For the text-containing cell, return its midpoint in [X, Y] coordinate format. 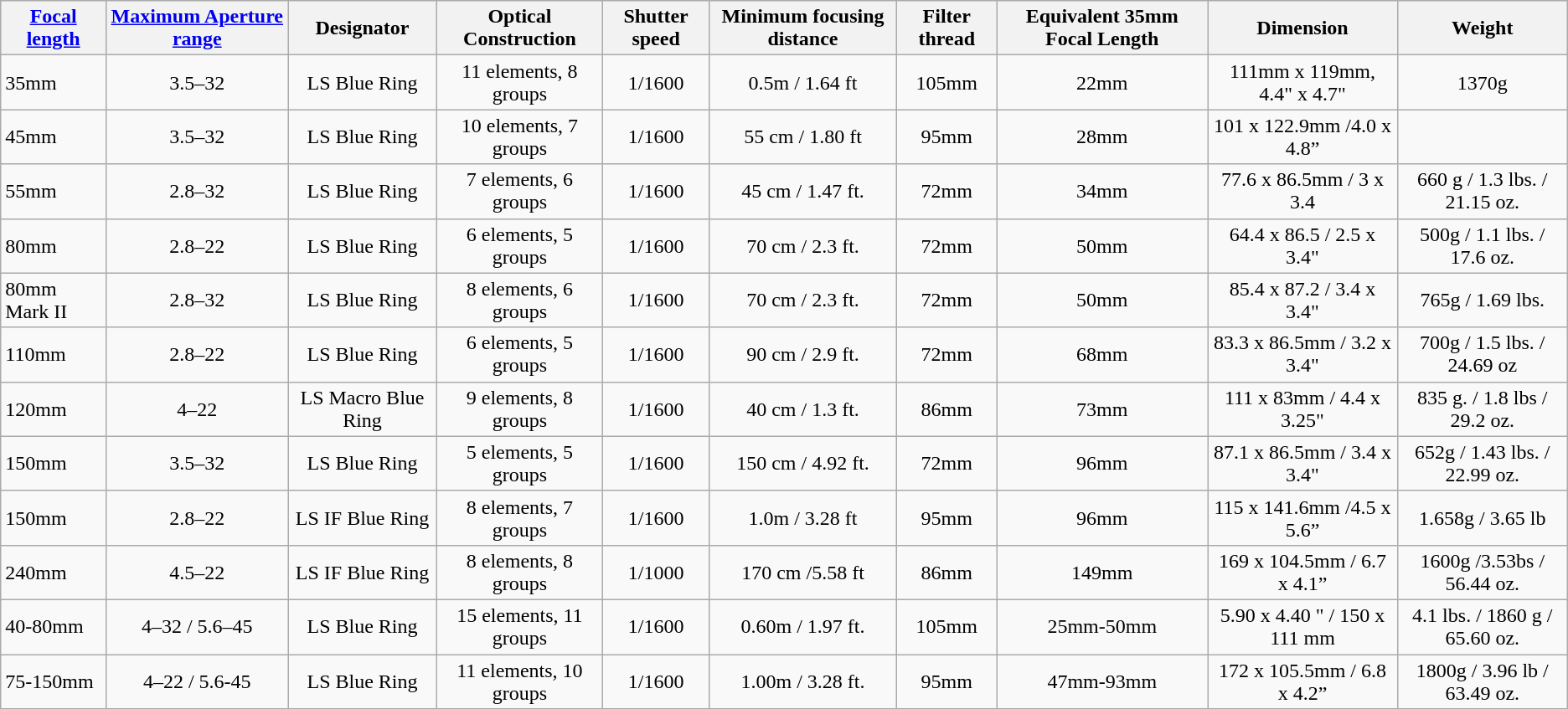
90 cm / 2.9 ft. [802, 355]
68mm [1102, 355]
172 x 105.5mm / 6.8 x 4.2” [1303, 681]
Minimum focusing distance [802, 28]
101 x 122.9mm /4.0 x 4.8” [1303, 137]
55mm [54, 191]
75-150mm [54, 681]
Maximum Aperture range [198, 28]
1800g / 3.96 lb / 63.49 oz. [1483, 681]
80mm [54, 246]
8 elements, 8 groups [519, 573]
110mm [54, 355]
500g / 1.1 lbs. / 17.6 oz. [1483, 246]
4–32 / 5.6–45 [198, 626]
835 g. / 1.8 lbs / 29.2 oz. [1483, 408]
700g / 1.5 lbs. / 24.69 oz [1483, 355]
Dimension [1303, 28]
765g / 1.69 lbs. [1483, 300]
Weight [1483, 28]
Optical Construction [519, 28]
55 cm / 1.80 ft [802, 137]
4–22 / 5.6-45 [198, 681]
111 x 83mm / 4.4 x 3.25" [1303, 408]
150 cm / 4.92 ft. [802, 464]
11 elements, 10 groups [519, 681]
1.0m / 3.28 ft [802, 517]
45 cm / 1.47 ft. [802, 191]
7 elements, 6 groups [519, 191]
73mm [1102, 408]
5.90 x 4.40 " / 150 x 111 mm [1303, 626]
35mm [54, 82]
0.5m / 1.64 ft [802, 82]
25mm-50mm [1102, 626]
1600g /3.53bs / 56.44 oz. [1483, 573]
22mm [1102, 82]
1.658g / 3.65 lb [1483, 517]
652g / 1.43 lbs. / 22.99 oz. [1483, 464]
45mm [54, 137]
149mm [1102, 573]
170 cm /5.58 ft [802, 573]
40-80mm [54, 626]
1.00m / 3.28 ft. [802, 681]
Filter thread [946, 28]
660 g / 1.3 lbs. / 21.15 oz. [1483, 191]
8 elements, 6 groups [519, 300]
4.1 lbs. / 1860 g / 65.60 oz. [1483, 626]
10 elements, 7 groups [519, 137]
Designator [362, 28]
83.3 x 86.5mm / 3.2 x 3.4" [1303, 355]
9 elements, 8 groups [519, 408]
LS Macro Blue Ring [362, 408]
15 elements, 11 groups [519, 626]
77.6 x 86.5mm / 3 x 3.4 [1303, 191]
169 x 104.5mm / 6.7 x 4.1” [1303, 573]
40 cm / 1.3 ft. [802, 408]
1370g [1483, 82]
4–22 [198, 408]
34mm [1102, 191]
64.4 x 86.5 / 2.5 x 3.4" [1303, 246]
4.5–22 [198, 573]
28mm [1102, 137]
115 x 141.6mm /4.5 x 5.6” [1303, 517]
240mm [54, 573]
1/1000 [657, 573]
8 elements, 7 groups [519, 517]
87.1 x 86.5mm / 3.4 x 3.4" [1303, 464]
47mm-93mm [1102, 681]
120mm [54, 408]
Focal length [54, 28]
111mm x 119mm, 4.4" x 4.7" [1303, 82]
80mm Mark II [54, 300]
Shutter speed [657, 28]
0.60m / 1.97 ft. [802, 626]
11 elements, 8 groups [519, 82]
5 elements, 5 groups [519, 464]
Equivalent 35mm Focal Length [1102, 28]
85.4 x 87.2 / 3.4 x 3.4" [1303, 300]
